Pinpoint the cell where the given text exists, returning its (x, y) midpoint coordinate. 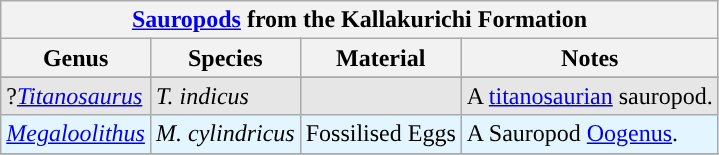
Megaloolithus (76, 134)
Genus (76, 58)
Material (380, 58)
?Titanosaurus (76, 96)
A titanosaurian sauropod. (590, 96)
Sauropods from the Kallakurichi Formation (360, 20)
Notes (590, 58)
Species (225, 58)
A Sauropod Oogenus. (590, 134)
Fossilised Eggs (380, 134)
M. cylindricus (225, 134)
T. indicus (225, 96)
